Scan for the cell matching the given text and deliver its [X, Y] coordinate at center. 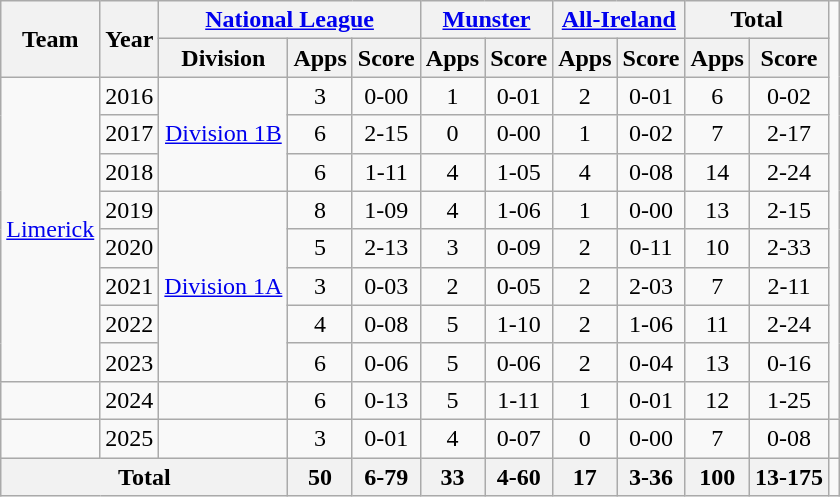
Division 1A [224, 286]
100 [717, 477]
1-25 [788, 400]
1-09 [386, 210]
2016 [130, 96]
All-Ireland [619, 20]
0-04 [651, 362]
Munster [486, 20]
Limerick [50, 229]
Team [50, 39]
50 [320, 477]
14 [717, 172]
8 [320, 210]
National League [290, 20]
2025 [130, 438]
3-36 [651, 477]
0-07 [519, 438]
10 [717, 248]
2-11 [788, 286]
0-09 [519, 248]
2017 [130, 134]
12 [717, 400]
2-03 [651, 286]
13-175 [788, 477]
6-79 [386, 477]
2023 [130, 362]
0-05 [519, 286]
Division [224, 58]
2022 [130, 324]
2019 [130, 210]
17 [585, 477]
2024 [130, 400]
33 [452, 477]
2-33 [788, 248]
Year [130, 39]
2018 [130, 172]
0-11 [651, 248]
Division 1B [224, 134]
11 [717, 324]
2021 [130, 286]
1-05 [519, 172]
1-10 [519, 324]
2-13 [386, 248]
0-16 [788, 362]
0-03 [386, 286]
4-60 [519, 477]
2020 [130, 248]
2-17 [788, 134]
0-13 [386, 400]
